Provide the [x, y] coordinate of the cell's center where the given text is located.  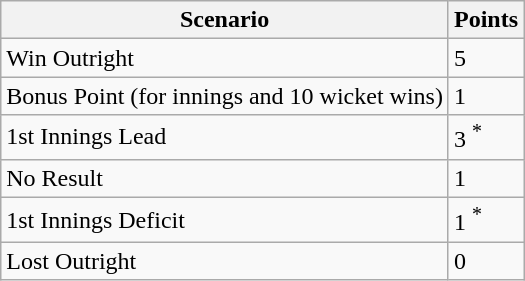
No Result [225, 178]
1st Innings Deficit [225, 220]
Points [486, 20]
1 * [486, 220]
Scenario [225, 20]
5 [486, 58]
Win Outright [225, 58]
1st Innings Lead [225, 138]
Bonus Point (for innings and 10 wicket wins) [225, 96]
Lost Outright [225, 261]
0 [486, 261]
3 * [486, 138]
